Return the [X, Y] coordinate for the center point of the cell that contains the specified text.  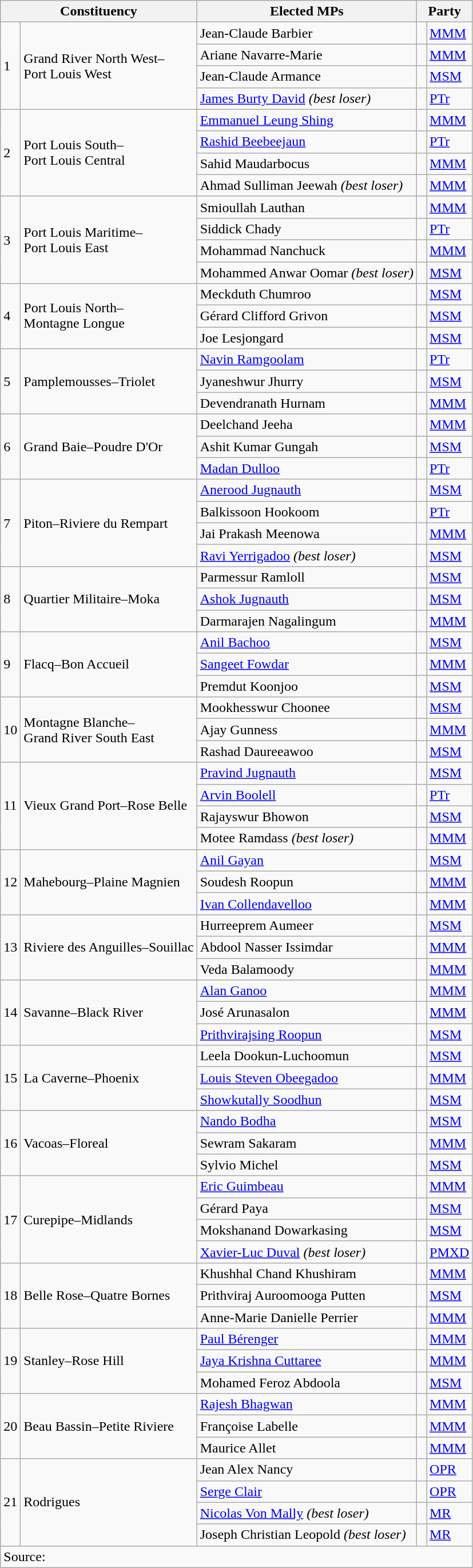
Meckduth Chumroo [307, 295]
Devendranath Hurnam [307, 403]
Joe Lesjongard [307, 338]
Jai Prakash Meenowa [307, 534]
Gérard Clifford Grivon [307, 316]
Ashok Jugnauth [307, 599]
1 [10, 66]
Port Louis North–Montagne Longue [109, 316]
8 [10, 599]
Sylvio Michel [307, 1165]
Alan Ganoo [307, 991]
Rajayswur Bhowon [307, 817]
Ashit Kumar Gungah [307, 447]
Prithvirajsing Roopun [307, 1034]
Jyaneshwur Jhurry [307, 381]
Grand Baie–Poudre D'Or [109, 447]
Ahmad Sulliman Jeewah (best loser) [307, 185]
Constituency [98, 11]
Ariane Navarre-Marie [307, 55]
Belle Rose–Quatre Bornes [109, 1295]
Emmanuel Leung Shing [307, 120]
Premdut Koonjoo [307, 686]
Pravind Jugnauth [307, 773]
Ajay Gunness [307, 730]
Rashid Beebeejaun [307, 142]
José Arunasalon [307, 1013]
3 [10, 240]
Anne-Marie Danielle Perrier [307, 1317]
Nando Bodha [307, 1121]
Arvin Boolell [307, 795]
Nicolas Von Mally (best loser) [307, 1513]
9 [10, 664]
Balkissoon Hookoom [307, 512]
Veda Balamoody [307, 969]
Siddick Chady [307, 229]
Darmarajen Nagalingum [307, 620]
Flacq–Bon Accueil [109, 664]
Showkutally Soodhun [307, 1100]
18 [10, 1295]
Paul Bérenger [307, 1339]
Curepipe–Midlands [109, 1219]
Hurreeprem Aumeer [307, 925]
PMXD [450, 1252]
Piton–Riviere du Rempart [109, 523]
Vieux Grand Port–Rose Belle [109, 806]
Deelchand Jeeha [307, 425]
Pamplemousses–Triolet [109, 381]
10 [10, 730]
Motee Ramdass (best loser) [307, 838]
Sangeet Fowdar [307, 664]
6 [10, 447]
Rodrigues [109, 1502]
Serge Clair [307, 1491]
14 [10, 1013]
Sahid Maudarbocus [307, 164]
Maurice Allet [307, 1448]
Jean Alex Nancy [307, 1470]
Jean-Claude Armance [307, 77]
21 [10, 1502]
Jaya Krishna Cuttaree [307, 1361]
Abdool Nasser Issimdar [307, 947]
Anil Gayan [307, 860]
Riviere des Anguilles–Souillac [109, 947]
4 [10, 316]
Stanley–Rose Hill [109, 1361]
Elected MPs [307, 11]
12 [10, 882]
Anil Bachoo [307, 643]
Soudesh Roopun [307, 882]
11 [10, 806]
Eric Guimbeau [307, 1187]
Françoise Labelle [307, 1426]
Rashad Daureeawoo [307, 751]
Rajesh Bhagwan [307, 1404]
Party [445, 11]
La Caverne–Phoenix [109, 1078]
Navin Ramgoolam [307, 360]
Port Louis Maritime–Port Louis East [109, 240]
15 [10, 1078]
20 [10, 1426]
Khushhal Chand Khushiram [307, 1273]
Quartier Militaire–Moka [109, 599]
Ravi Yerrigadoo (best loser) [307, 555]
Mookhesswur Choonee [307, 708]
Mohammed Anwar Oomar (best loser) [307, 273]
Louis Steven Obeegadoo [307, 1078]
Source: [237, 1557]
13 [10, 947]
Anerood Jugnauth [307, 490]
Mokshanand Dowarkasing [307, 1230]
Xavier-Luc Duval (best loser) [307, 1252]
Joseph Christian Leopold (best loser) [307, 1535]
Vacoas–Floreal [109, 1143]
Grand River North West–Port Louis West [109, 66]
2 [10, 153]
Smioullah Lauthan [307, 207]
19 [10, 1361]
Gérard Paya [307, 1208]
Beau Bassin–Petite Riviere [109, 1426]
Mahebourg–Plaine Magnien [109, 882]
Jean-Claude Barbier [307, 33]
Ivan Collendavelloo [307, 904]
Mohammad Nanchuck [307, 250]
Sewram Sakaram [307, 1143]
16 [10, 1143]
5 [10, 381]
Parmessur Ramloll [307, 577]
7 [10, 523]
Leela Dookun-Luchoomun [307, 1056]
Montagne Blanche–Grand River South East [109, 730]
James Burty David (best loser) [307, 98]
17 [10, 1219]
Mohamed Feroz Abdoola [307, 1383]
Prithviraj Auroomooga Putten [307, 1295]
Savanne–Black River [109, 1013]
Port Louis South–Port Louis Central [109, 153]
Madan Dulloo [307, 468]
